Return the [x, y] coordinate for the center point of the cell that contains the specified text.  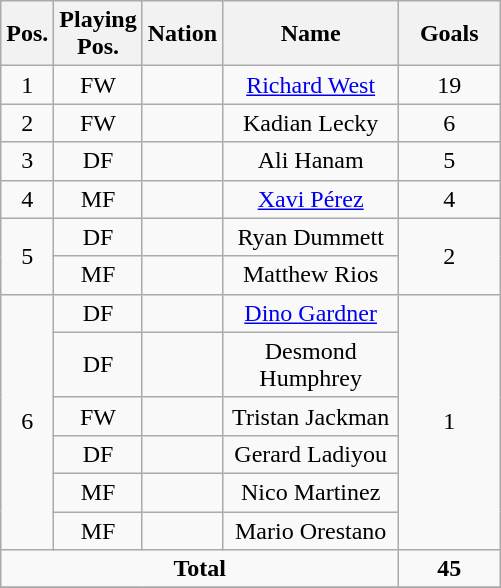
19 [450, 85]
Total [200, 569]
Ryan Dummett [311, 237]
Dino Gardner [311, 313]
Playing Pos. [98, 34]
Matthew Rios [311, 275]
Gerard Ladiyou [311, 454]
Goals [450, 34]
Nico Martinez [311, 492]
Desmond Humphrey [311, 364]
Mario Orestano [311, 531]
Xavi Pérez [311, 199]
Pos. [28, 34]
Tristan Jackman [311, 416]
Richard West [311, 85]
Nation [182, 34]
Name [311, 34]
Kadian Lecky [311, 123]
Ali Hanam [311, 161]
3 [28, 161]
45 [450, 569]
